Search for the cell housing the specified text and yield its [X, Y] center coordinate. 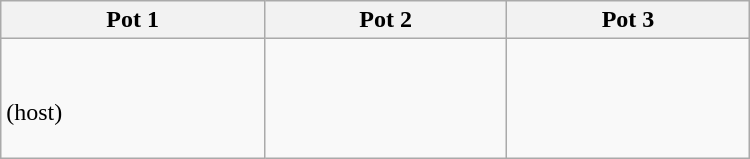
(host) [133, 98]
Pot 3 [628, 20]
Pot 2 [385, 20]
Pot 1 [133, 20]
